Return [x, y] of the center of cell containing provided text 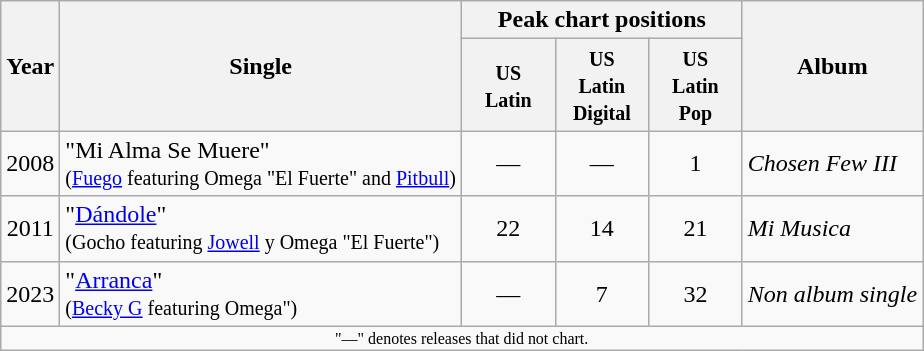
"Arranca" (Becky G featuring Omega") [261, 294]
1 [696, 164]
"Mi Alma Se Muere" (Fuego featuring Omega "El Fuerte" and Pitbull) [261, 164]
US Latin Digital [602, 85]
2008 [30, 164]
US Latin Pop [696, 85]
Mi Musica [832, 228]
"Dándole" (Gocho featuring Jowell y Omega "El Fuerte") [261, 228]
US Latin [508, 85]
Peak chart positions [602, 20]
Album [832, 66]
Non album single [832, 294]
14 [602, 228]
32 [696, 294]
7 [602, 294]
22 [508, 228]
Single [261, 66]
"—" denotes releases that did not chart. [462, 338]
2023 [30, 294]
2011 [30, 228]
Year [30, 66]
21 [696, 228]
Chosen Few III [832, 164]
